Provide the (x, y) coordinate of the cell's center where the given text is located.  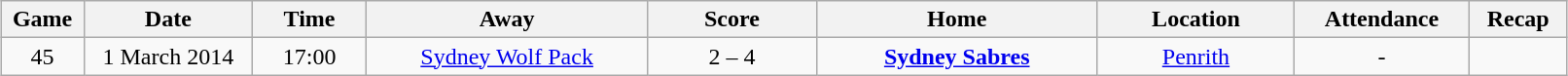
Attendance (1382, 19)
Time (309, 19)
Location (1195, 19)
Away (508, 19)
Sydney Wolf Pack (508, 57)
Game (43, 19)
1 March 2014 (167, 57)
2 – 4 (731, 57)
- (1382, 57)
Score (731, 19)
Date (167, 19)
Sydney Sabres (957, 57)
45 (43, 57)
17:00 (309, 57)
Home (957, 19)
Recap (1517, 19)
Penrith (1195, 57)
